From the cell containing the given text, extract its center point as (x, y) coordinate. 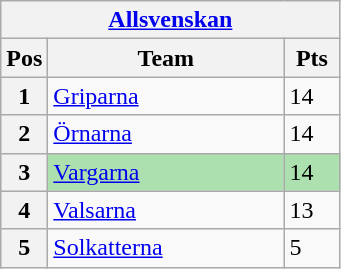
Team (166, 58)
Valsarna (166, 210)
1 (24, 96)
Pos (24, 58)
Solkatterna (166, 248)
Pts (312, 58)
2 (24, 134)
Griparna (166, 96)
3 (24, 172)
Örnarna (166, 134)
13 (312, 210)
Vargarna (166, 172)
Allsvenskan (170, 20)
4 (24, 210)
